Return the [X, Y] coordinate for the center point of the cell that contains the specified text.  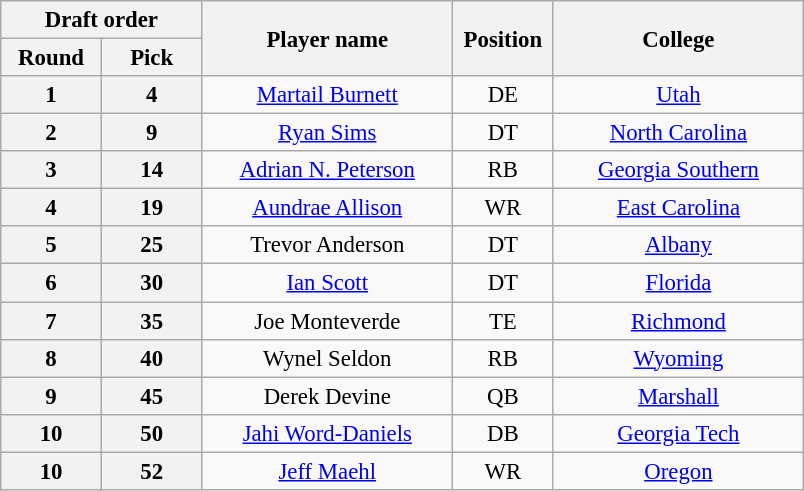
Georgia Southern [678, 170]
Richmond [678, 321]
Joe Monteverde [328, 321]
East Carolina [678, 208]
Player name [328, 38]
Adrian N. Peterson [328, 170]
North Carolina [678, 133]
45 [152, 396]
Georgia Tech [678, 433]
DE [504, 95]
TE [504, 321]
College [678, 38]
19 [152, 208]
2 [52, 133]
QB [504, 396]
50 [152, 433]
Round [52, 58]
Florida [678, 283]
Marshall [678, 396]
7 [52, 321]
8 [52, 358]
6 [52, 283]
Wyoming [678, 358]
Draft order [102, 20]
Wynel Seldon [328, 358]
Oregon [678, 471]
DB [504, 433]
Jahi Word-Daniels [328, 433]
Derek Devine [328, 396]
Utah [678, 95]
Albany [678, 245]
3 [52, 170]
Martail Burnett [328, 95]
Pick [152, 58]
5 [52, 245]
Jeff Maehl [328, 471]
40 [152, 358]
Ryan Sims [328, 133]
Position [504, 38]
Aundrae Allison [328, 208]
52 [152, 471]
25 [152, 245]
30 [152, 283]
1 [52, 95]
14 [152, 170]
35 [152, 321]
Ian Scott [328, 283]
Trevor Anderson [328, 245]
